Return [X, Y] of the center of cell containing provided text 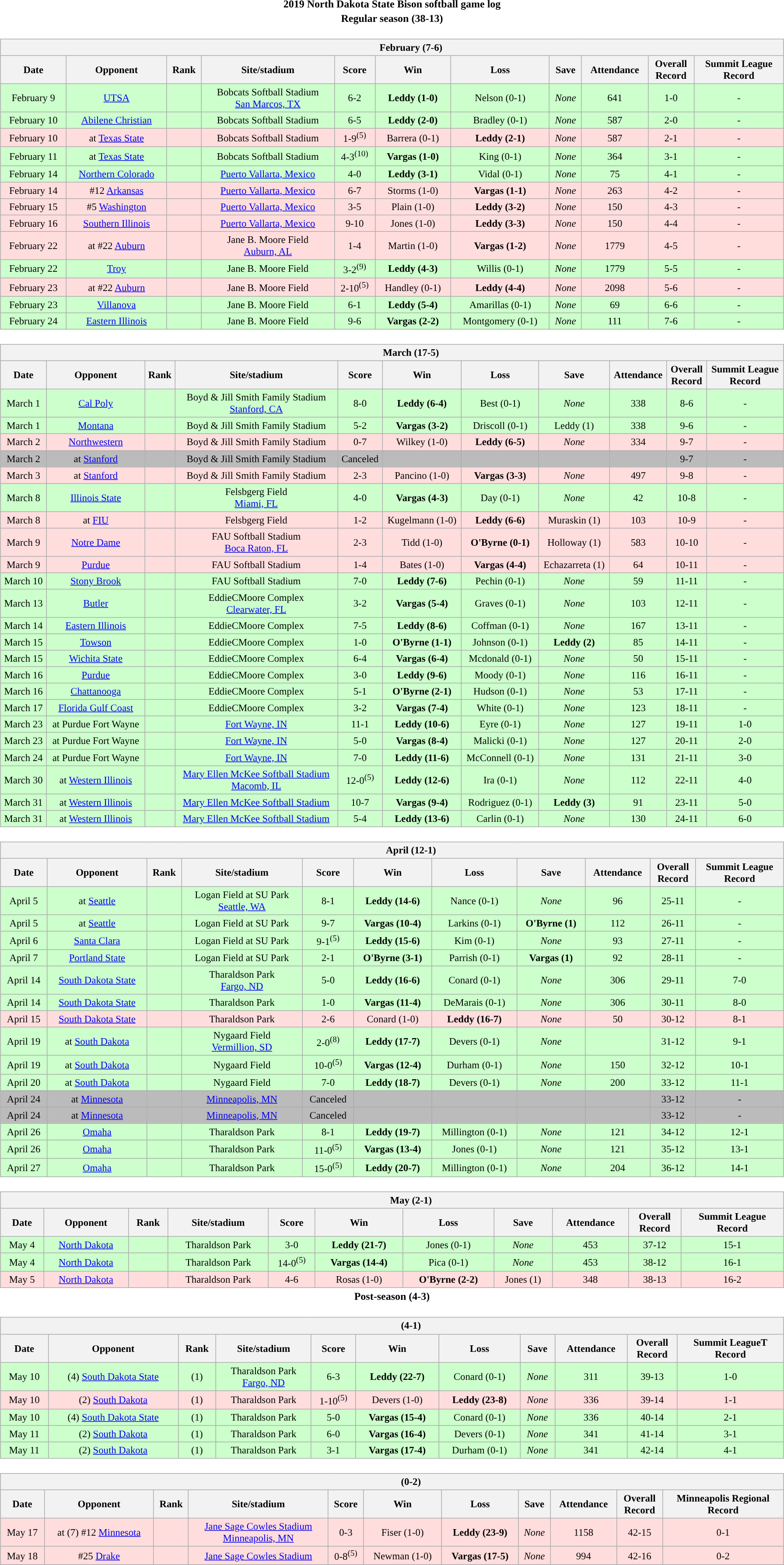
Moody (0-1) [500, 675]
Jane B. Moore FieldAuburn, AL [268, 245]
583 [638, 542]
1-2 [360, 520]
10-7 [360, 802]
Devers (1-0) [397, 1400]
Summit LeagueTRecord [731, 1348]
(4-1) [392, 1326]
Mcdonald (0-1) [500, 659]
11-0(5) [328, 1149]
Vargas (12-4) [392, 1065]
Leddy (2-1) [500, 138]
February 15 [33, 207]
9-8 [686, 475]
2-0(8) [328, 1042]
Towson [96, 642]
348 [590, 1280]
Vargas (10-4) [392, 923]
Conard (1-0) [392, 1019]
Minneapolis RegionalRecord [723, 1504]
42-15 [640, 1533]
April 7 [24, 958]
O'Byrne (0-1) [500, 542]
59 [638, 581]
22-11 [686, 780]
334 [638, 442]
O'Byrne (1) [551, 923]
#5 Washington [116, 207]
2-10(5) [354, 287]
Wichita State [96, 659]
Parrish (0-1) [474, 958]
994 [584, 1555]
Storms (1-0) [413, 190]
Leddy (3-2) [500, 207]
204 [618, 1168]
364 [615, 156]
Leddy (7-6) [422, 581]
42-14 [652, 1450]
14-11 [686, 642]
#12 Arkansas [116, 190]
13-1 [740, 1149]
Hudson (0-1) [500, 691]
26-11 [673, 923]
Vargas (15-4) [397, 1417]
Leddy (2) [574, 642]
35-12 [673, 1149]
Vargas (17-5) [480, 1555]
Carlin (0-1) [500, 818]
Boyd & Jill Smith Family StadiumStanford, CA [256, 404]
Leddy (4-4) [500, 287]
15-11 [686, 659]
0-7 [360, 442]
Ira (0-1) [500, 780]
38-13 [654, 1280]
1-1 [731, 1400]
Leddy (3-3) [500, 223]
Leddy (16-7) [474, 1019]
King (0-1) [500, 156]
41-14 [652, 1434]
Leddy (6-6) [500, 520]
May 17 [23, 1533]
March 17 [24, 708]
EddieCMoore ComplexClearwater, FL [256, 603]
Bates (1-0) [422, 565]
6-5 [354, 120]
White (0-1) [500, 708]
May (2-1) [392, 1200]
Vargas (1-2) [500, 245]
497 [638, 475]
96 [618, 901]
Vargas (8-4) [422, 741]
Pica (0-1) [448, 1262]
Logan Field at SU ParkSeattle, WA [241, 901]
0-8(5) [346, 1555]
Leddy (5-4) [413, 305]
7-6 [671, 321]
Leddy (22-7) [397, 1377]
111 [615, 321]
Wilkey (1-0) [422, 442]
Leddy (9-6) [422, 675]
Vargas (1-0) [413, 156]
1-10(5) [333, 1400]
Vargas (16-4) [397, 1434]
Northwestern [96, 442]
12-1 [740, 1132]
Mary Ellen McKee Softball StadiumMacomb, IL [256, 780]
6-2 [354, 98]
Leddy (14-6) [392, 901]
16-11 [686, 675]
Illinois State [96, 497]
Vargas (1) [551, 958]
Johnson (0-1) [500, 642]
Northern Colorado [116, 174]
Muraskin (1) [574, 520]
Graves (0-1) [500, 603]
Southern Illinois [116, 223]
29-11 [673, 980]
Portland State [97, 958]
Plain (1-0) [413, 207]
9-10 [354, 223]
(0-2) [392, 1482]
Vargas (3-2) [422, 426]
May 5 [22, 1280]
March 10 [24, 581]
FAU Softball StadiumBoca Raton, FL [256, 542]
February 24 [33, 321]
23-11 [686, 802]
15-1 [732, 1245]
Vargas (17-4) [397, 1450]
Vargas (3-3) [500, 475]
Florida Gulf Coast [96, 708]
Malicki (0-1) [500, 741]
Pancino (1-0) [422, 475]
69 [615, 305]
Leddy (18-7) [392, 1082]
Leddy (12-6) [422, 780]
Larkins (0-1) [474, 923]
19-11 [686, 724]
March 14 [24, 626]
4-2 [671, 190]
123 [638, 708]
27-11 [673, 940]
Troy [116, 269]
4-3 [671, 207]
Felsbgerg FieldMiami, FL [256, 497]
Leddy (3) [574, 802]
641 [615, 98]
7-5 [360, 626]
30-11 [673, 1003]
April 15 [24, 1019]
Butler [96, 603]
4-4 [671, 223]
13-11 [686, 626]
Leddy (23-9) [480, 1533]
Leddy (19-7) [392, 1132]
39-14 [652, 1400]
9-1 [740, 1042]
Vargas (2-2) [413, 321]
5-6 [671, 287]
3-2(9) [354, 269]
6-7 [354, 190]
Martin (1-0) [413, 245]
5-1 [360, 691]
April 6 [24, 940]
116 [638, 675]
3-5 [354, 207]
Echazarreta (1) [574, 565]
Montana [96, 426]
Bradley (0-1) [500, 120]
75 [615, 174]
14-0(5) [292, 1262]
28-11 [673, 958]
36-12 [673, 1168]
Leddy (8-6) [422, 626]
10-8 [686, 497]
17-11 [686, 691]
Jones (1) [523, 1280]
263 [615, 190]
Vargas (4-3) [422, 497]
Leddy (16-6) [392, 980]
Vargas (4-4) [500, 565]
Leddy (3-1) [413, 174]
10-11 [686, 565]
6-4 [360, 659]
10-0(5) [328, 1065]
Fiser (1-0) [402, 1533]
Amarillas (0-1) [500, 305]
at (7) #12 Minnesota [99, 1533]
Vargas (13-4) [392, 1149]
Vargas (11-4) [392, 1003]
Barrera (0-1) [413, 138]
Best (0-1) [500, 404]
Montgomery (0-1) [500, 321]
Chattanooga [96, 691]
0-2 [723, 1555]
39-13 [652, 1377]
6-6 [671, 305]
Leddy (6-5) [500, 442]
10-1 [740, 1065]
85 [638, 642]
March 30 [24, 780]
15-0(5) [328, 1168]
April 20 [24, 1082]
April 27 [24, 1168]
Felsbgerg Field [256, 520]
Notre Dame [96, 542]
24-11 [686, 818]
March 24 [24, 758]
16-2 [732, 1280]
Vargas (1-1) [500, 190]
Coffman (0-1) [500, 626]
March 3 [24, 475]
20-11 [686, 741]
32-12 [673, 1065]
Santa Clara [97, 940]
16-1 [732, 1262]
12-11 [686, 603]
Jane Sage Cowles Stadium [258, 1555]
40-14 [652, 1417]
Vargas (5-4) [422, 603]
O'Byrne (2-1) [422, 691]
5-5 [671, 269]
1158 [584, 1533]
Holloway (1) [574, 542]
February 11 [33, 156]
6-3 [333, 1377]
6-1 [354, 305]
Newman (1-0) [402, 1555]
DeMarais (0-1) [474, 1003]
10-10 [686, 542]
Abilene Christian [116, 120]
5-2 [360, 426]
March (17-5) [392, 353]
Villanova [116, 305]
Vargas (14-4) [359, 1262]
Leddy (1) [574, 426]
42-16 [640, 1555]
Leddy (10-6) [422, 724]
130 [638, 818]
34-12 [673, 1132]
O'Byrne (1-1) [422, 642]
131 [638, 758]
Nygaard FieldVermillion, SD [241, 1042]
May 18 [23, 1555]
Leddy (17-7) [392, 1042]
Kim (0-1) [474, 940]
Stony Brook [96, 581]
37-12 [654, 1245]
Leddy (21-7) [359, 1245]
38-12 [654, 1262]
O'Byrne (3-1) [392, 958]
Vargas (9-4) [422, 802]
92 [618, 958]
Leddy (23-8) [479, 1400]
Jones (1-0) [413, 223]
Handley (0-1) [413, 287]
2-6 [328, 1019]
18-11 [686, 708]
Leddy (6-4) [422, 404]
Vargas (6-4) [422, 659]
February (7-6) [392, 47]
53 [638, 691]
Pechin (0-1) [500, 581]
4-6 [292, 1280]
167 [638, 626]
0-1 [723, 1533]
4-3(10) [354, 156]
14-1 [740, 1168]
Eyre (0-1) [500, 724]
Vargas (7-4) [422, 708]
9-1(5) [328, 940]
March 13 [24, 603]
91 [638, 802]
Bobcats Softball StadiumSan Marcos, TX [268, 98]
93 [618, 940]
1-9(5) [354, 138]
311 [591, 1377]
Jane Sage Cowles StadiumMinneapolis, MN [258, 1533]
12-0(5) [360, 780]
February 16 [33, 223]
O'Byrne (2-2) [448, 1280]
Rodriguez (0-1) [500, 802]
Nelson (0-1) [500, 98]
64 [638, 565]
at FIU [96, 520]
Nance (0-1) [474, 901]
4-5 [671, 245]
Tidd (1-0) [422, 542]
2098 [615, 287]
Vidal (0-1) [500, 174]
200 [618, 1082]
42 [638, 497]
Leddy (1-0) [413, 98]
February 9 [33, 98]
Day (0-1) [500, 497]
8-6 [686, 404]
Kugelmann (1-0) [422, 520]
11-11 [686, 581]
Cal Poly [96, 404]
Rosas (1-0) [359, 1280]
30-12 [673, 1019]
UTSA [116, 98]
Leddy (13-6) [422, 818]
April (12-1) [392, 850]
5-4 [360, 818]
Leddy (2-0) [413, 120]
#25 Drake [99, 1555]
McConnell (0-1) [500, 758]
Driscoll (0-1) [500, 426]
Leddy (4-3) [413, 269]
Leddy (11-6) [422, 758]
31-12 [673, 1042]
25-11 [673, 901]
Leddy (15-6) [392, 940]
10-9 [686, 520]
21-11 [686, 758]
0-3 [346, 1533]
Willis (0-1) [500, 269]
Leddy (20-7) [392, 1168]
